Search for the cell housing the specified text and yield its [X, Y] center coordinate. 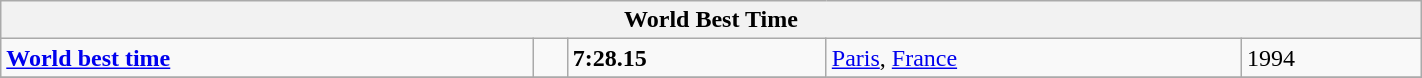
Paris, France [1034, 58]
1994 [1331, 58]
World Best Time [711, 20]
7:28.15 [696, 58]
World best time [268, 58]
